Capture the cell that displays the provided text and extract its [X, Y] central coordinate. 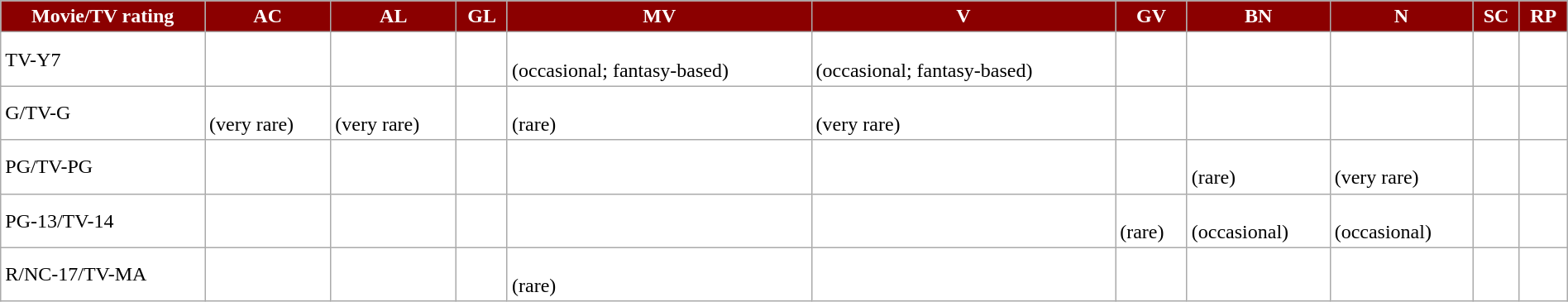
V [963, 17]
SC [1496, 17]
TV-Y7 [103, 60]
RP [1543, 17]
AC [268, 17]
N [1401, 17]
Movie/TV rating [103, 17]
PG/TV-PG [103, 167]
AL [394, 17]
R/NC-17/TV-MA [103, 275]
GV [1151, 17]
PG-13/TV-14 [103, 220]
MV [659, 17]
G/TV-G [103, 113]
GL [482, 17]
BN [1259, 17]
